Locate the cell with the specified text and output its [x, y] center coordinate. 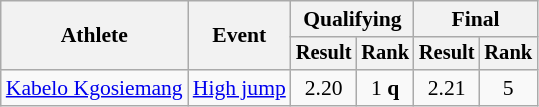
2.21 [447, 88]
Athlete [94, 36]
Event [240, 36]
Final [476, 19]
High jump [240, 88]
1 q [385, 88]
Kabelo Kgosiemang [94, 88]
2.20 [324, 88]
5 [508, 88]
Qualifying [352, 19]
